Return (X, Y) of the center of cell containing provided text 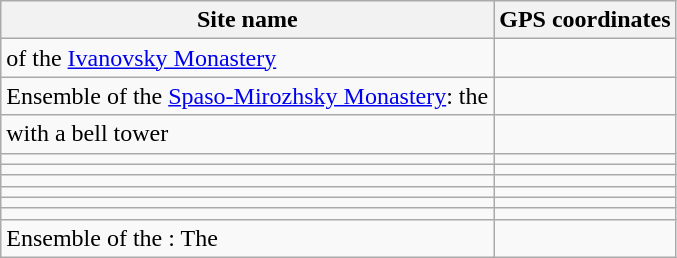
GPS coordinates (585, 20)
Ensemble of the Spaso-Mirozhsky Monastery: the (248, 96)
Ensemble of the : The (248, 238)
of the Ivanovsky Monastery (248, 58)
with a bell tower (248, 134)
Site name (248, 20)
